Locate the cell with the specified text and output its [X, Y] center coordinate. 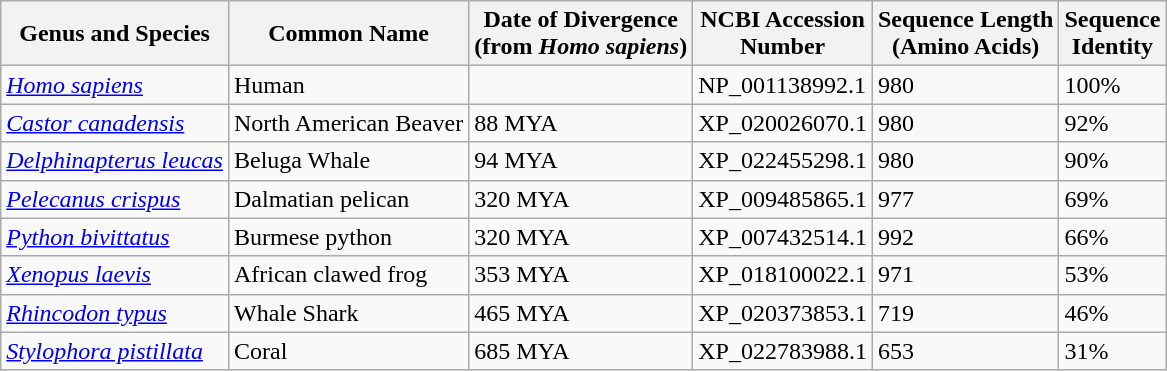
XP_020373853.1 [783, 313]
XP_018100022.1 [783, 275]
Beluga Whale [348, 161]
NP_001138992.1 [783, 85]
Pelecanus crispus [115, 199]
Human [348, 85]
Rhincodon typus [115, 313]
Genus and Species [115, 34]
Whale Shark [348, 313]
North American Beaver [348, 123]
992 [965, 237]
SequenceIdentity [1112, 34]
Stylophora pistillata [115, 351]
Date of Divergence(from Homo sapiens) [581, 34]
31% [1112, 351]
Sequence Length(Amino Acids) [965, 34]
Homo sapiens [115, 85]
XP_022783988.1 [783, 351]
719 [965, 313]
465 MYA [581, 313]
88 MYA [581, 123]
977 [965, 199]
Burmese python [348, 237]
XP_020026070.1 [783, 123]
Xenopus laevis [115, 275]
100% [1112, 85]
Dalmatian pelican [348, 199]
66% [1112, 237]
94 MYA [581, 161]
Coral [348, 351]
Common Name [348, 34]
90% [1112, 161]
971 [965, 275]
46% [1112, 313]
XP_007432514.1 [783, 237]
NCBI AccessionNumber [783, 34]
53% [1112, 275]
Python bivittatus [115, 237]
653 [965, 351]
XP_009485865.1 [783, 199]
Castor canadensis [115, 123]
92% [1112, 123]
Delphinapterus leucas [115, 161]
685 MYA [581, 351]
69% [1112, 199]
African clawed frog [348, 275]
XP_022455298.1 [783, 161]
353 MYA [581, 275]
